Output the [x, y] coordinate of the center of the cell containing the given text.  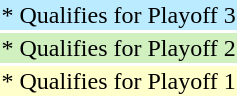
* Qualifies for Playoff 2 [118, 48]
* Qualifies for Playoff 1 [118, 81]
* Qualifies for Playoff 3 [118, 15]
